Provide the [x, y] coordinate of the cell's center where the given text is located.  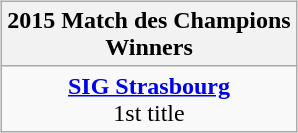
2015 Match des Champions Winners [149, 34]
SIG Strasbourg1st title [149, 98]
